Identify which cell holds the provided text, then report its [X, Y] central coordinate. 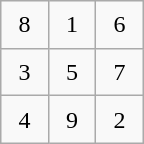
5 [72, 72]
8 [24, 24]
3 [24, 72]
6 [120, 24]
4 [24, 120]
2 [120, 120]
7 [120, 72]
1 [72, 24]
9 [72, 120]
